For the text-containing cell, return its midpoint in (x, y) coordinate format. 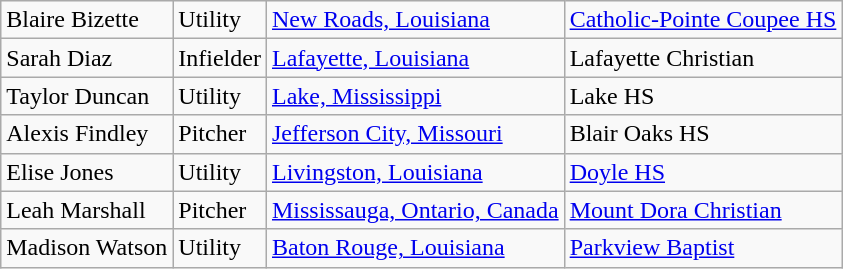
Livingston, Louisiana (415, 172)
Lafayette Christian (703, 58)
Mount Dora Christian (703, 210)
Lake HS (703, 96)
Jefferson City, Missouri (415, 134)
Alexis Findley (87, 134)
Blair Oaks HS (703, 134)
Infielder (220, 58)
Sarah Diaz (87, 58)
Catholic-Pointe Coupee HS (703, 20)
Blaire Bizette (87, 20)
Elise Jones (87, 172)
Mississauga, Ontario, Canada (415, 210)
Lake, Mississippi (415, 96)
New Roads, Louisiana (415, 20)
Doyle HS (703, 172)
Lafayette, Louisiana (415, 58)
Madison Watson (87, 248)
Taylor Duncan (87, 96)
Leah Marshall (87, 210)
Baton Rouge, Louisiana (415, 248)
Parkview Baptist (703, 248)
